Return the [x, y] coordinate for the center point of the cell that contains the specified text.  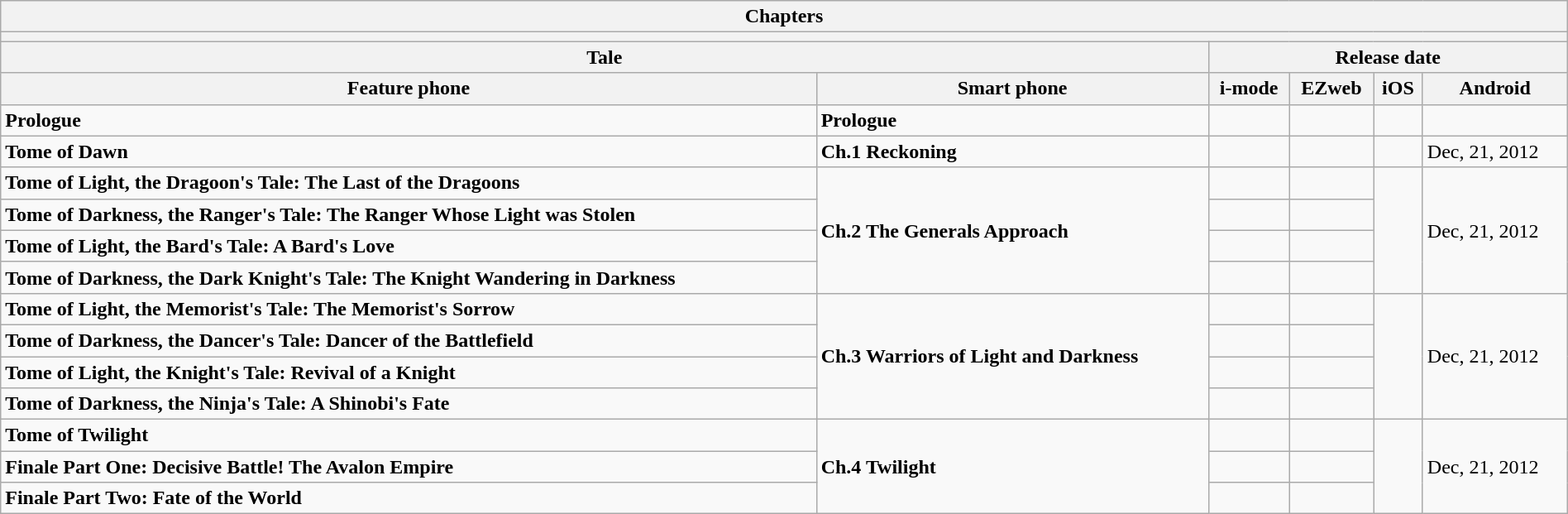
Finale Part One: Decisive Battle! The Avalon Empire [409, 467]
Tome of Twilight [409, 435]
Tome of Dawn [409, 151]
Tome of Darkness, the Dark Knight's Tale: The Knight Wandering in Darkness [409, 277]
Finale Part Two: Fate of the World [409, 498]
Tale [605, 57]
Chapters [784, 17]
iOS [1398, 89]
EZweb [1331, 89]
Tome of Light, the Dragoon's Tale: The Last of the Dragoons [409, 183]
i-mode [1249, 89]
Android [1495, 89]
Tome of Light, the Knight's Tale: Revival of a Knight [409, 372]
Release date [1388, 57]
Ch.4 Twilight [1012, 467]
Tome of Darkness, the Dancer's Tale: Dancer of the Battlefield [409, 340]
Tome of Darkness, the Ranger's Tale: The Ranger Whose Light was Stolen [409, 214]
Feature phone [409, 89]
Tome of Darkness, the Ninja's Tale: A Shinobi's Fate [409, 404]
Smart phone [1012, 89]
Tome of Light, the Bard's Tale: A Bard's Love [409, 246]
Tome of Light, the Memorist's Tale: The Memorist's Sorrow [409, 309]
Ch.2 The Generals Approach [1012, 230]
Ch.1 Reckoning [1012, 151]
Ch.3 Warriors of Light and Darkness [1012, 356]
